Pinpoint the cell where the given text exists, returning its [X, Y] midpoint coordinate. 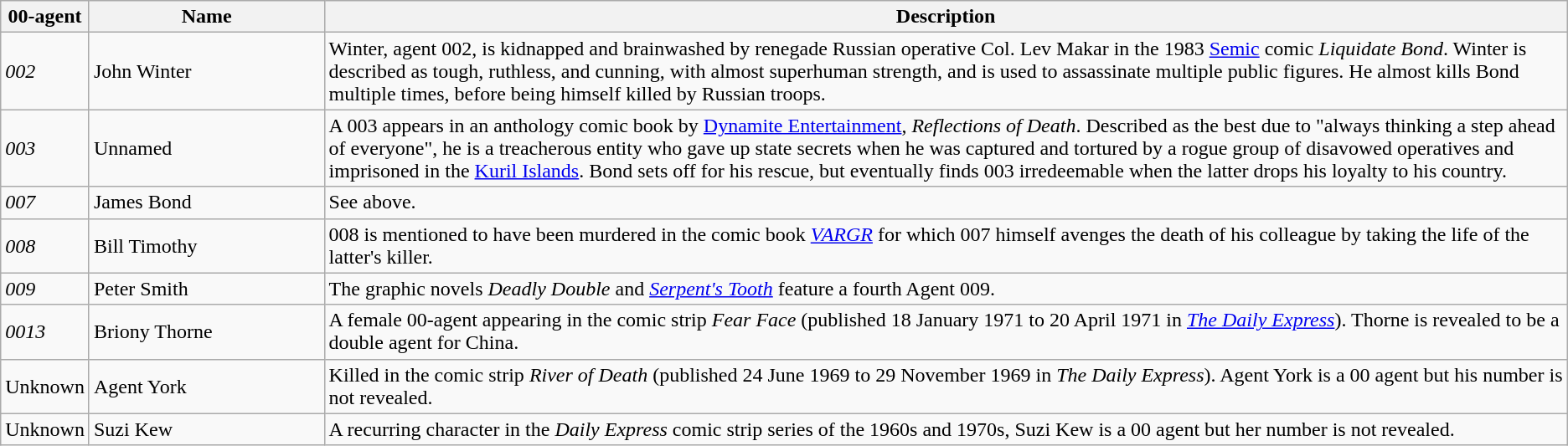
002 [45, 71]
The graphic novels Deadly Double and Serpent's Tooth feature a fourth Agent 009. [946, 289]
Briony Thorne [206, 331]
Suzi Kew [206, 429]
003 [45, 148]
Agent York [206, 387]
A recurring character in the Daily Express comic strip series of the 1960s and 1970s, Suzi Kew is a 00 agent but her number is not revealed. [946, 429]
0013 [45, 331]
Description [946, 17]
Unnamed [206, 148]
See above. [946, 202]
Bill Timothy [206, 246]
007 [45, 202]
Name [206, 17]
00-agent [45, 17]
009 [45, 289]
John Winter [206, 71]
James Bond [206, 202]
008 [45, 246]
Peter Smith [206, 289]
